From the cell containing the given text, extract its center point as (x, y) coordinate. 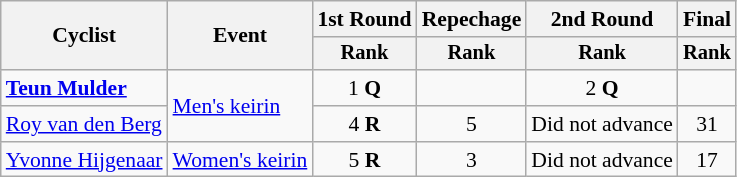
1st Round (364, 19)
Final (707, 19)
Event (240, 36)
2 Q (602, 88)
Men's keirin (240, 106)
1 Q (364, 88)
Repechage (472, 19)
Did not advance (602, 124)
Roy van den Berg (84, 124)
Teun Mulder (84, 88)
5 (472, 124)
Cyclist (84, 36)
2nd Round (602, 19)
4 R (364, 124)
31 (707, 124)
